Scan for the cell matching the given text and deliver its (x, y) coordinate at center. 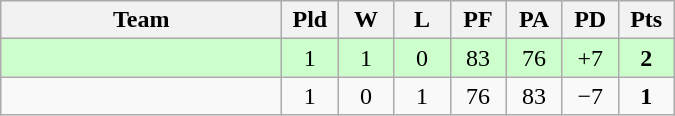
−7 (590, 96)
PD (590, 20)
L (422, 20)
Team (142, 20)
PF (478, 20)
W (366, 20)
+7 (590, 58)
PA (534, 20)
2 (646, 58)
Pts (646, 20)
Pld (310, 20)
